For the text-containing cell, return its midpoint in (x, y) coordinate format. 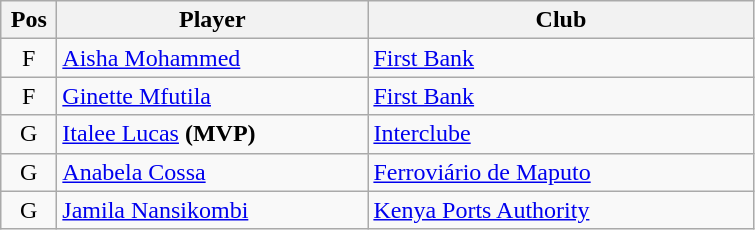
Jamila Nansikombi (212, 210)
Kenya Ports Authority (561, 210)
Player (212, 20)
Aisha Mohammed (212, 58)
Italee Lucas (MVP) (212, 134)
Interclube (561, 134)
Anabela Cossa (212, 172)
Club (561, 20)
Ginette Mfutila (212, 96)
Pos (29, 20)
Ferroviário de Maputo (561, 172)
